From the cell containing the given text, extract its center point as [X, Y] coordinate. 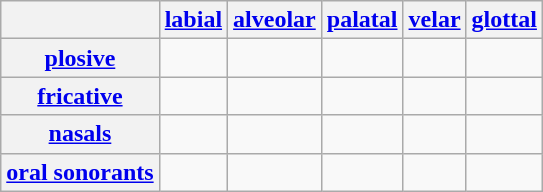
palatal [362, 20]
fricative [80, 96]
glottal [504, 20]
plosive [80, 58]
nasals [80, 134]
labial [193, 20]
velar [434, 20]
oral sonorants [80, 172]
alveolar [275, 20]
